Detect which cell encompasses the target text, then output its (X, Y) center coordinate. 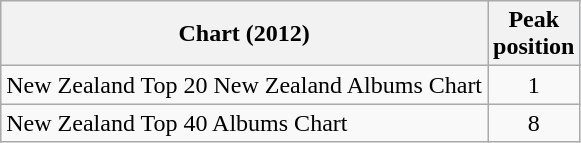
8 (534, 123)
New Zealand Top 20 New Zealand Albums Chart (244, 85)
Chart (2012) (244, 34)
Peakposition (534, 34)
1 (534, 85)
New Zealand Top 40 Albums Chart (244, 123)
